Provide the [X, Y] coordinate of the cell's center where the given text is located.  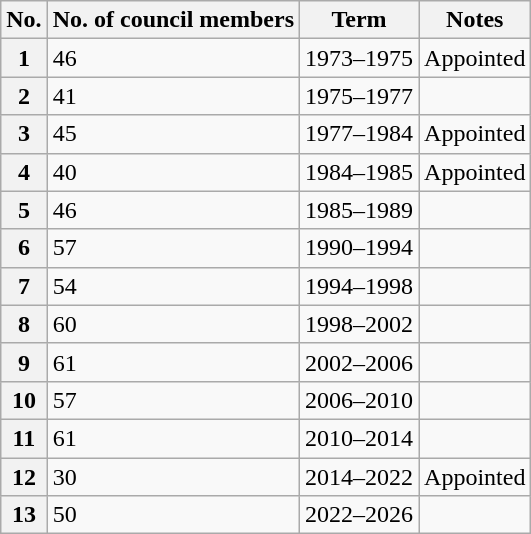
2 [24, 96]
60 [173, 324]
2022–2026 [360, 515]
1973–1975 [360, 58]
1975–1977 [360, 96]
4 [24, 172]
1994–1998 [360, 286]
54 [173, 286]
1990–1994 [360, 248]
1 [24, 58]
45 [173, 134]
2010–2014 [360, 438]
2014–2022 [360, 477]
10 [24, 400]
No. of council members [173, 20]
8 [24, 324]
3 [24, 134]
30 [173, 477]
1984–1985 [360, 172]
1998–2002 [360, 324]
50 [173, 515]
7 [24, 286]
1985–1989 [360, 210]
2006–2010 [360, 400]
11 [24, 438]
Notes [475, 20]
40 [173, 172]
6 [24, 248]
1977–1984 [360, 134]
9 [24, 362]
No. [24, 20]
Term [360, 20]
12 [24, 477]
41 [173, 96]
13 [24, 515]
2002–2006 [360, 362]
5 [24, 210]
